Identify which cell holds the provided text, then report its [X, Y] central coordinate. 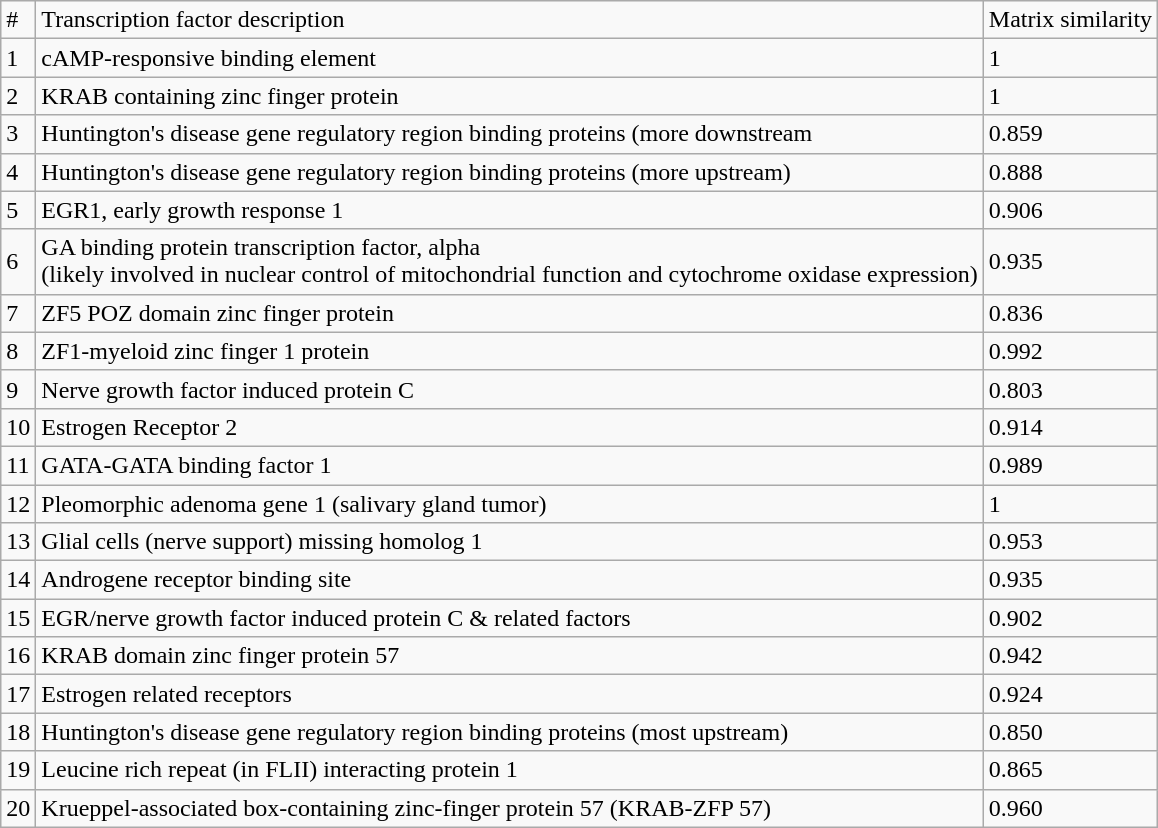
0.953 [1070, 542]
15 [18, 618]
11 [18, 465]
cAMP-responsive binding element [510, 58]
0.906 [1070, 210]
Huntington's disease gene regulatory region binding proteins (most upstream) [510, 732]
KRAB domain zinc finger protein 57 [510, 656]
10 [18, 427]
Krueppel-associated box-containing zinc-finger protein 57 (KRAB-ZFP 57) [510, 808]
0.803 [1070, 389]
Estrogen related receptors [510, 694]
0.960 [1070, 808]
EGR/nerve growth factor induced protein C & related factors [510, 618]
Matrix similarity [1070, 20]
0.914 [1070, 427]
Huntington's disease gene regulatory region binding proteins (more downstream [510, 134]
Transcription factor description [510, 20]
12 [18, 503]
KRAB containing zinc finger protein [510, 96]
Pleomorphic adenoma gene 1 (salivary gland tumor) [510, 503]
3 [18, 134]
0.942 [1070, 656]
16 [18, 656]
14 [18, 580]
7 [18, 313]
0.865 [1070, 770]
0.836 [1070, 313]
ZF5 POZ domain zinc finger protein [510, 313]
8 [18, 351]
0.888 [1070, 172]
GA binding protein transcription factor, alpha(likely involved in nuclear control of mitochondrial function and cytochrome oxidase expression) [510, 262]
20 [18, 808]
EGR1, early growth response 1 [510, 210]
Estrogen Receptor 2 [510, 427]
Leucine rich repeat (in FLII) interacting protein 1 [510, 770]
19 [18, 770]
0.989 [1070, 465]
ZF1-myeloid zinc finger 1 protein [510, 351]
9 [18, 389]
2 [18, 96]
0.902 [1070, 618]
4 [18, 172]
0.859 [1070, 134]
Nerve growth factor induced protein C [510, 389]
0.924 [1070, 694]
GATA-GATA binding factor 1 [510, 465]
# [18, 20]
0.850 [1070, 732]
18 [18, 732]
6 [18, 262]
5 [18, 210]
0.992 [1070, 351]
Huntington's disease gene regulatory region binding proteins (more upstream) [510, 172]
17 [18, 694]
Androgene receptor binding site [510, 580]
13 [18, 542]
Glial cells (nerve support) missing homolog 1 [510, 542]
